Determine the [x, y] coordinate at the center of the cell enclosing the given text.  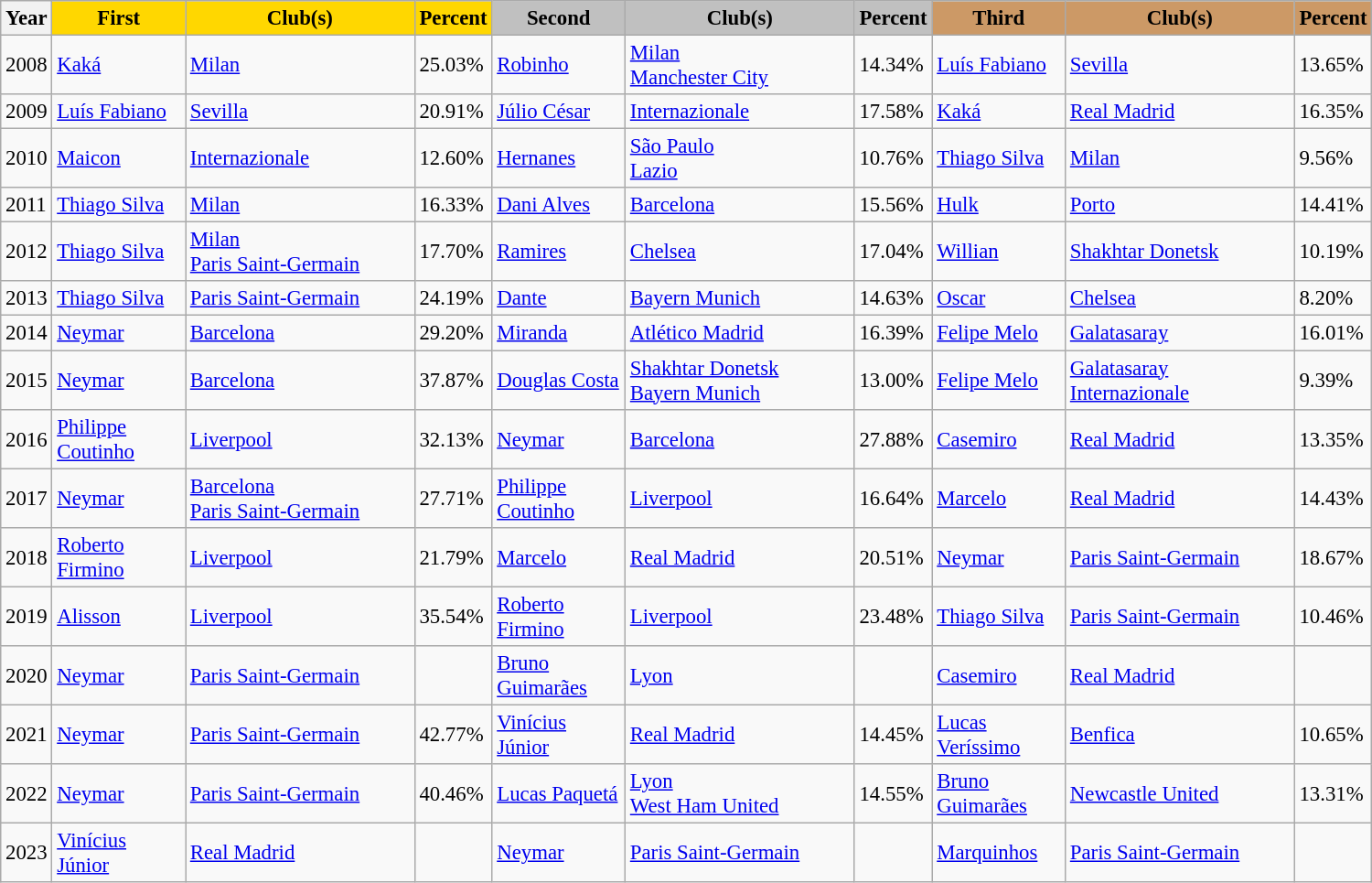
20.91% [454, 112]
8.20% [1334, 299]
2023 [27, 853]
14.43% [1334, 498]
Milan Paris Saint-Germain [300, 253]
Barcelona Paris Saint-Germain [300, 498]
2012 [27, 253]
Willian [999, 253]
Júlio César [559, 112]
2022 [27, 794]
37.87% [454, 381]
2015 [27, 381]
15.56% [893, 205]
2016 [27, 439]
Lyon [741, 675]
17.58% [893, 112]
13.65% [1334, 66]
Hulk [999, 205]
16.39% [893, 333]
Hernanes [559, 159]
21.79% [454, 556]
40.46% [454, 794]
18.67% [1334, 556]
32.13% [454, 439]
Lyon West Ham United [741, 794]
20.51% [893, 556]
10.46% [1334, 617]
25.03% [454, 66]
Maicon [119, 159]
Year [27, 18]
12.60% [454, 159]
13.35% [1334, 439]
Porto [1180, 205]
27.88% [893, 439]
Lucas Veríssimo [999, 734]
14.63% [893, 299]
Galatasaray [1180, 333]
29.20% [454, 333]
14.45% [893, 734]
24.19% [454, 299]
Newcastle United [1180, 794]
2013 [27, 299]
Benfica [1180, 734]
Oscar [999, 299]
2011 [27, 205]
Galatasaray Internazionale [1180, 381]
13.00% [893, 381]
14.55% [893, 794]
Second [559, 18]
42.77% [454, 734]
9.39% [1334, 381]
2018 [27, 556]
9.56% [1334, 159]
Miranda [559, 333]
Third [999, 18]
10.76% [893, 159]
10.65% [1334, 734]
Douglas Costa [559, 381]
14.41% [1334, 205]
16.64% [893, 498]
2010 [27, 159]
2014 [27, 333]
16.01% [1334, 333]
Robinho [559, 66]
Dante [559, 299]
2008 [27, 66]
Marquinhos [999, 853]
Shakhtar Donetsk [1180, 253]
27.71% [454, 498]
Dani Alves [559, 205]
Milan Manchester City [741, 66]
Atlético Madrid [741, 333]
10.19% [1334, 253]
13.31% [1334, 794]
São Paulo Lazio [741, 159]
Shakhtar Donetsk Bayern Munich [741, 381]
17.70% [454, 253]
Lucas Paquetá [559, 794]
Alisson [119, 617]
17.04% [893, 253]
35.54% [454, 617]
14.34% [893, 66]
2009 [27, 112]
First [119, 18]
23.48% [893, 617]
2021 [27, 734]
2017 [27, 498]
2019 [27, 617]
Ramires [559, 253]
2020 [27, 675]
Bayern Munich [741, 299]
16.33% [454, 205]
16.35% [1334, 112]
